Identify which cell holds the provided text, then report its (x, y) central coordinate. 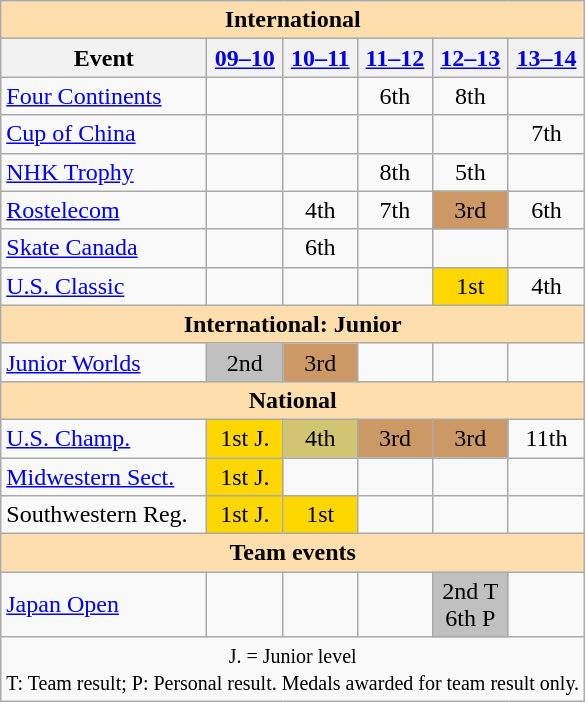
National (293, 400)
2nd (245, 362)
Event (104, 58)
Japan Open (104, 604)
12–13 (470, 58)
09–10 (245, 58)
U.S. Champ. (104, 438)
NHK Trophy (104, 172)
Team events (293, 553)
13–14 (546, 58)
5th (470, 172)
11–12 (396, 58)
2nd T6th P (470, 604)
Junior Worlds (104, 362)
10–11 (320, 58)
Midwestern Sect. (104, 477)
Four Continents (104, 96)
International: Junior (293, 324)
International (293, 20)
Cup of China (104, 134)
Skate Canada (104, 248)
11th (546, 438)
Southwestern Reg. (104, 515)
J. = Junior level T: Team result; P: Personal result. Medals awarded for team result only. (293, 670)
U.S. Classic (104, 286)
Rostelecom (104, 210)
